Extract the [x, y] coordinate from the center of the cell holding the provided text.  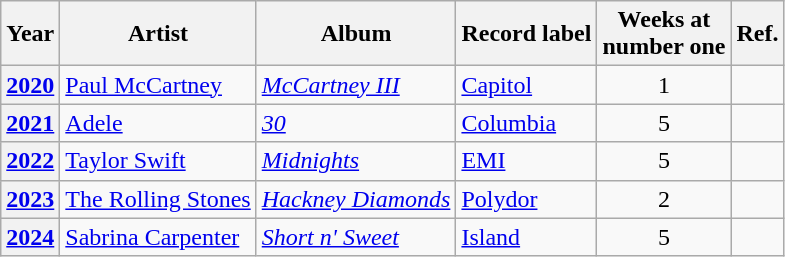
2020 [30, 85]
Ref. [758, 34]
McCartney III [356, 85]
30 [356, 123]
Capitol [526, 85]
Hackney Diamonds [356, 199]
2023 [30, 199]
2024 [30, 237]
EMI [526, 161]
Adele [158, 123]
Island [526, 237]
Short n' Sweet [356, 237]
Midnights [356, 161]
2 [664, 199]
Columbia [526, 123]
1 [664, 85]
Record label [526, 34]
Year [30, 34]
Taylor Swift [158, 161]
Album [356, 34]
Polydor [526, 199]
Artist [158, 34]
Sabrina Carpenter [158, 237]
Weeks atnumber one [664, 34]
The Rolling Stones [158, 199]
2022 [30, 161]
Paul McCartney [158, 85]
2021 [30, 123]
